Pinpoint the cell where the given text exists, returning its (x, y) midpoint coordinate. 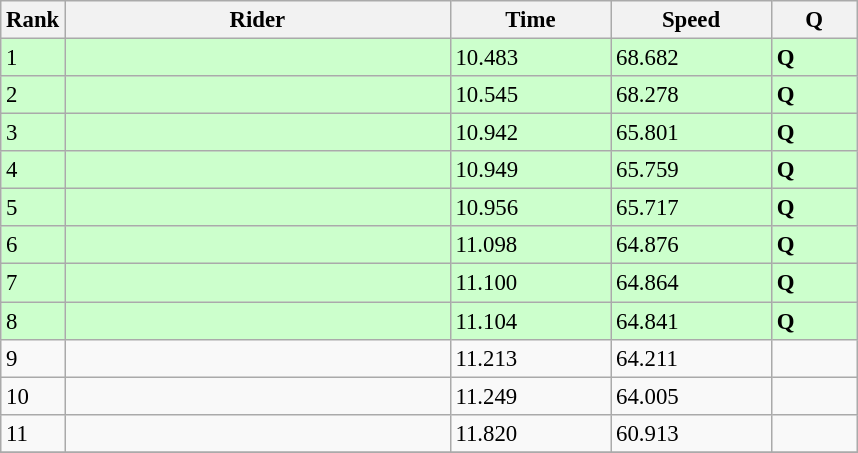
10.949 (530, 170)
64.841 (692, 321)
Rank (33, 20)
6 (33, 245)
8 (33, 321)
68.682 (692, 58)
60.913 (692, 433)
10.942 (530, 133)
1 (33, 58)
64.005 (692, 396)
7 (33, 283)
11.249 (530, 396)
11.820 (530, 433)
4 (33, 170)
9 (33, 358)
10.956 (530, 208)
10.545 (530, 95)
3 (33, 133)
64.864 (692, 283)
2 (33, 95)
11.104 (530, 321)
11.098 (530, 245)
68.278 (692, 95)
11.100 (530, 283)
11 (33, 433)
65.759 (692, 170)
10 (33, 396)
65.717 (692, 208)
Rider (258, 20)
11.213 (530, 358)
5 (33, 208)
Time (530, 20)
65.801 (692, 133)
64.211 (692, 358)
Speed (692, 20)
10.483 (530, 58)
64.876 (692, 245)
